For the text-containing cell, return its midpoint in [X, Y] coordinate format. 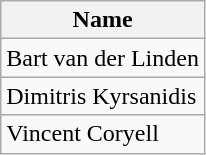
Vincent Coryell [103, 134]
Name [103, 20]
Dimitris Kyrsanidis [103, 96]
Bart van der Linden [103, 58]
